Provide the [x, y] coordinate of the cell's center where the given text is located.  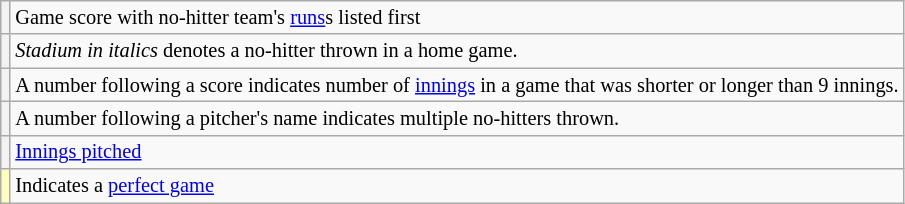
Indicates a perfect game [456, 186]
Stadium in italics denotes a no-hitter thrown in a home game. [456, 51]
A number following a score indicates number of innings in a game that was shorter or longer than 9 innings. [456, 85]
Innings pitched [456, 152]
Game score with no-hitter team's runss listed first [456, 17]
A number following a pitcher's name indicates multiple no-hitters thrown. [456, 118]
